For the text-containing cell, return its midpoint in (X, Y) coordinate format. 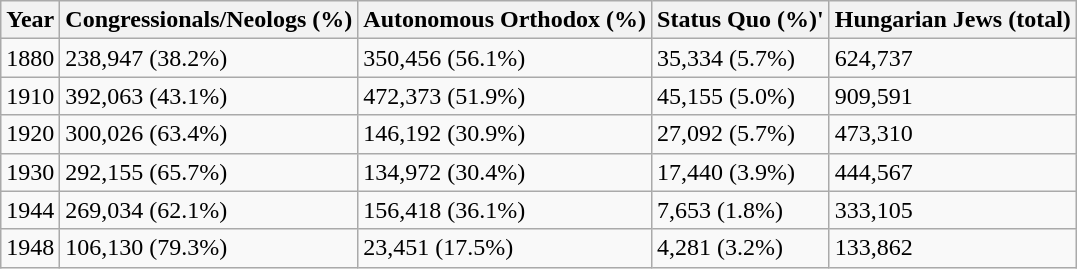
444,567 (952, 172)
27,092 (5.7%) (741, 134)
1920 (30, 134)
156,418 (36.1%) (505, 210)
134,972 (30.4%) (505, 172)
7,653 (1.8%) (741, 210)
1944 (30, 210)
146,192 (30.9%) (505, 134)
Congressionals/Neologs (%) (209, 20)
909,591 (952, 96)
292,155 (65.7%) (209, 172)
Hungarian Jews (total) (952, 20)
269,034 (62.1%) (209, 210)
Year (30, 20)
4,281 (3.2%) (741, 248)
106,130 (79.3%) (209, 248)
35,334 (5.7%) (741, 58)
Autonomous Orthodox (%) (505, 20)
238,947 (38.2%) (209, 58)
472,373 (51.9%) (505, 96)
45,155 (5.0%) (741, 96)
17,440 (3.9%) (741, 172)
1930 (30, 172)
1910 (30, 96)
1880 (30, 58)
473,310 (952, 134)
350,456 (56.1%) (505, 58)
624,737 (952, 58)
392,063 (43.1%) (209, 96)
Status Quo (%)' (741, 20)
133,862 (952, 248)
1948 (30, 248)
300,026 (63.4%) (209, 134)
333,105 (952, 210)
23,451 (17.5%) (505, 248)
